Find where the given text appears and provide that cell's center as (X, Y) coordinate. 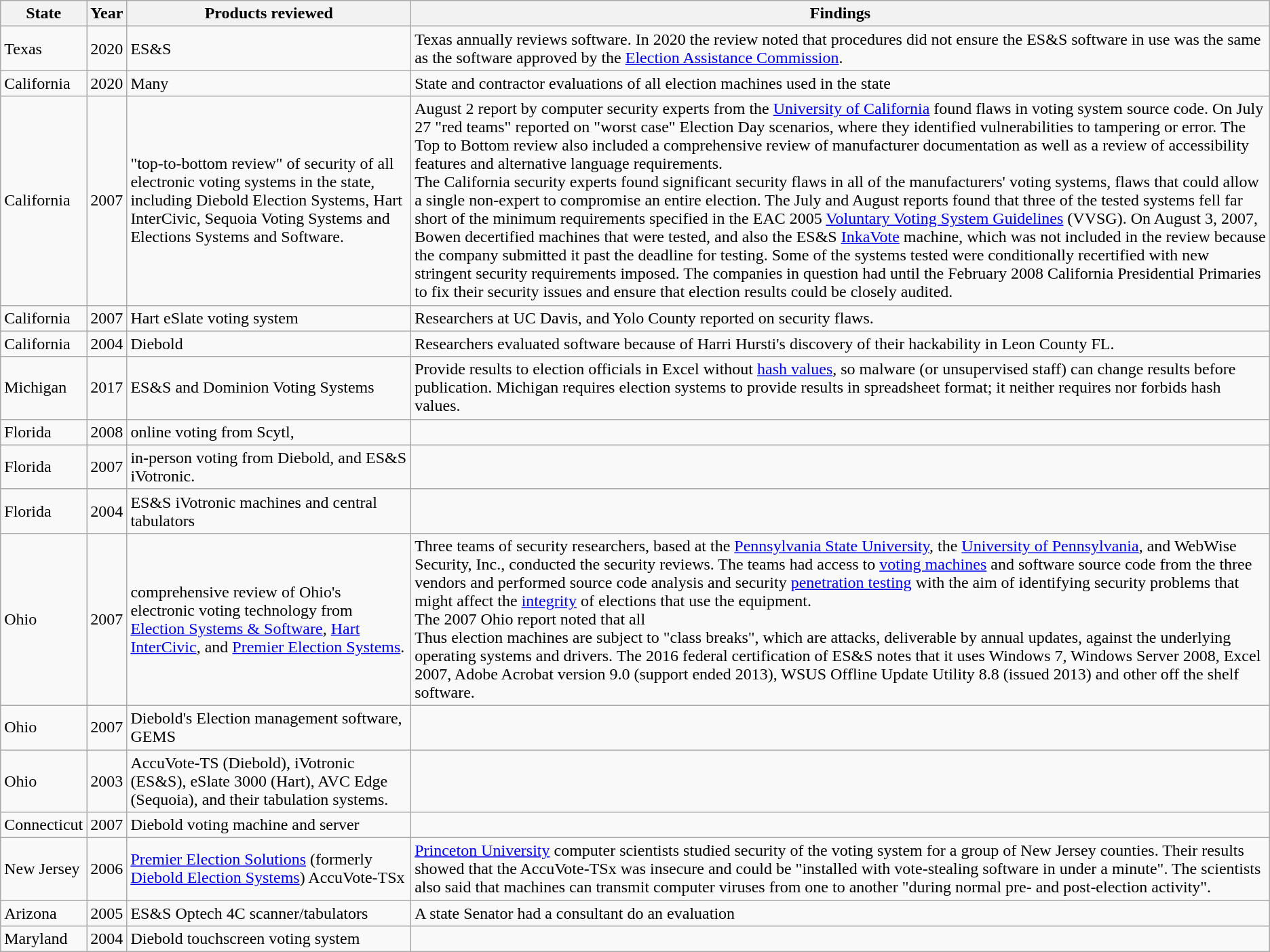
Premier Election Solutions (formerly Diebold Election Systems) AccuVote-TSx (269, 869)
Hart eSlate voting system (269, 318)
State and contractor evaluations of all election machines used in the state (841, 83)
Year (107, 14)
ES&S and Dominion Voting Systems (269, 388)
Connecticut (43, 825)
2006 (107, 869)
Arizona (43, 913)
2005 (107, 913)
2008 (107, 432)
in-person voting from Diebold, and ES&S iVotronic. (269, 467)
Researchers at UC Davis, and Yolo County reported on security flaws. (841, 318)
ES&S Optech 4C scanner/tabulators (269, 913)
AccuVote-TS (Diebold), iVotronic (ES&S), eSlate 3000 (Hart), AVC Edge (Sequoia), and their tabulation systems. (269, 781)
ES&S (269, 49)
Findings (841, 14)
2003 (107, 781)
online voting from Scytl, (269, 432)
Maryland (43, 939)
comprehensive review of Ohio's electronic voting technology from Election Systems & Software, Hart InterCivic, and Premier Election Systems. (269, 619)
A state Senator had a consultant do an evaluation (841, 913)
State (43, 14)
Michigan (43, 388)
Diebold voting machine and server (269, 825)
New Jersey (43, 869)
Researchers evaluated software because of Harri Hursti's discovery of their hackability in Leon County FL. (841, 344)
Texas (43, 49)
Products reviewed (269, 14)
Many (269, 83)
Diebold's Election management software, GEMS (269, 727)
2017 (107, 388)
Diebold (269, 344)
ES&S iVotronic machines and central tabulators (269, 511)
Diebold touchscreen voting system (269, 939)
